Locate the cell with the specified text and output its (X, Y) center coordinate. 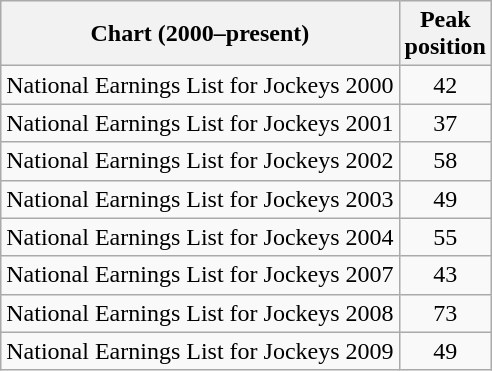
73 (445, 313)
Peakposition (445, 34)
55 (445, 237)
37 (445, 123)
National Earnings List for Jockeys 2002 (200, 161)
National Earnings List for Jockeys 2004 (200, 237)
National Earnings List for Jockeys 2000 (200, 85)
National Earnings List for Jockeys 2008 (200, 313)
National Earnings List for Jockeys 2009 (200, 351)
National Earnings List for Jockeys 2003 (200, 199)
43 (445, 275)
National Earnings List for Jockeys 2001 (200, 123)
42 (445, 85)
National Earnings List for Jockeys 2007 (200, 275)
58 (445, 161)
Chart (2000–present) (200, 34)
